Capture the cell that displays the provided text and extract its (X, Y) central coordinate. 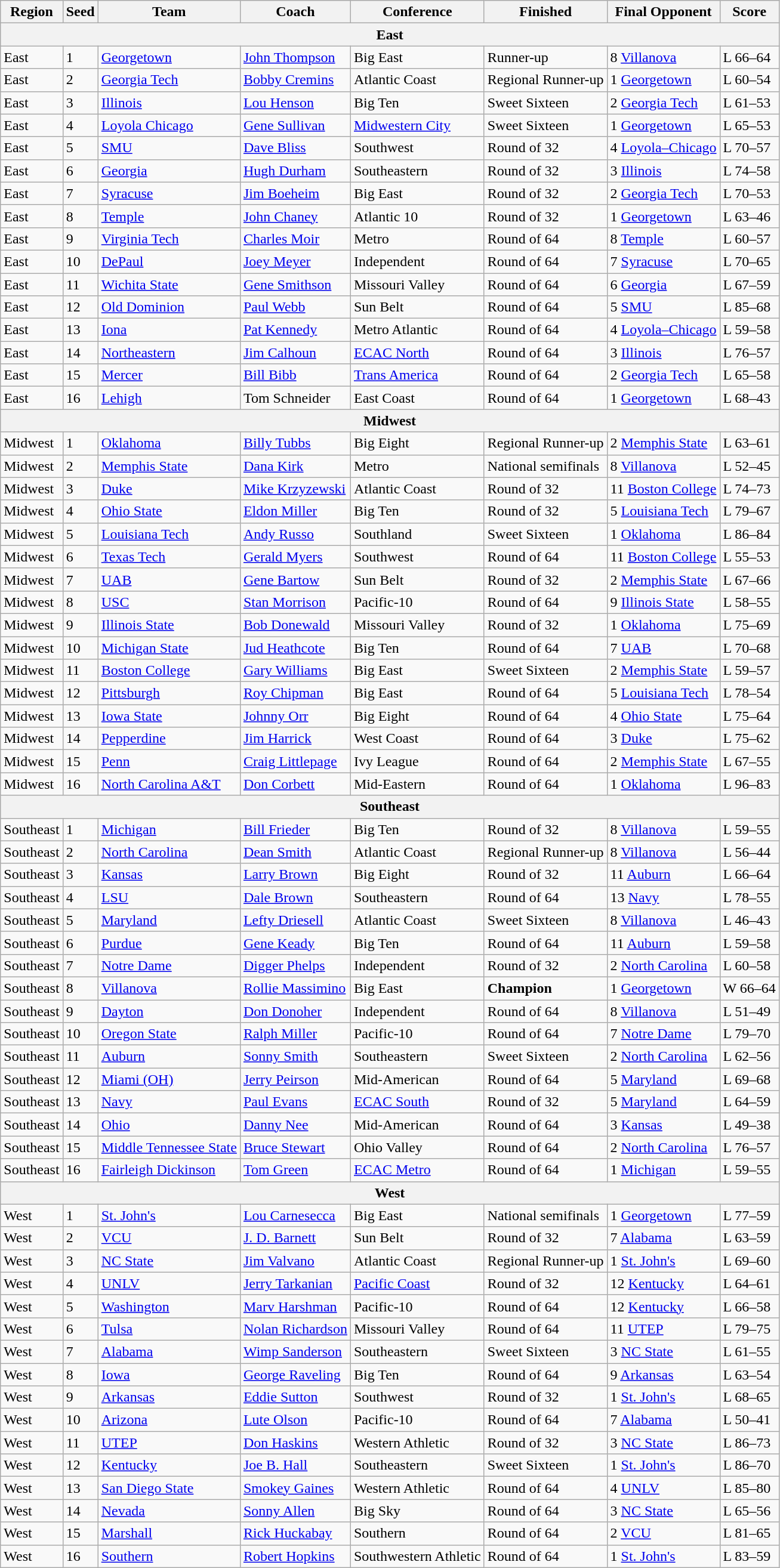
Michigan (169, 829)
Joey Meyer (295, 261)
L 68–43 (750, 398)
ECAC North (417, 353)
Alabama (169, 1351)
Dayton (169, 1011)
Georgia Tech (169, 80)
9 Arkansas (664, 1374)
L 70–53 (750, 193)
Rick Huckabay (295, 1533)
Oklahoma (169, 443)
L 79–70 (750, 1034)
Old Dominion (169, 307)
L 63–61 (750, 443)
Andy Russo (295, 534)
L 62–56 (750, 1057)
3 Duke (664, 739)
Champion (545, 988)
Billy Tubbs (295, 443)
Southwestern Athletic (417, 1556)
DePaul (169, 261)
Dean Smith (295, 852)
Region (32, 12)
L 55–53 (750, 557)
Kentucky (169, 1465)
Pat Kennedy (295, 330)
L 69–68 (750, 1079)
Arizona (169, 1420)
3 Kansas (664, 1125)
Gene Sullivan (295, 125)
L 58–55 (750, 602)
L 64–61 (750, 1283)
6 Georgia (664, 285)
Lehigh (169, 398)
Pepperdine (169, 739)
Pittsburgh (169, 693)
7 UAB (664, 647)
Score (750, 12)
Maryland (169, 920)
L 60–58 (750, 965)
Nevada (169, 1511)
L 60–54 (750, 80)
Iowa State (169, 716)
Memphis State (169, 466)
Penn (169, 761)
Fairleigh Dickinson (169, 1170)
Lute Olson (295, 1420)
L 86–73 (750, 1443)
Gary Williams (295, 671)
L 68–65 (750, 1397)
L 86–70 (750, 1465)
Metro Atlantic (417, 330)
L 75–64 (750, 716)
L 52–45 (750, 466)
L 65–56 (750, 1511)
Jud Heathcote (295, 647)
L 66–58 (750, 1306)
L 79–67 (750, 511)
Tom Green (295, 1170)
L 63–59 (750, 1238)
John Chaney (295, 216)
UAB (169, 579)
UNLV (169, 1283)
L 85–80 (750, 1488)
Digger Phelps (295, 965)
L 78–54 (750, 693)
Jim Valvano (295, 1261)
Georgetown (169, 57)
Atlantic 10 (417, 216)
L 79–75 (750, 1329)
L 64–59 (750, 1102)
Ohio State (169, 511)
Danny Nee (295, 1125)
Jim Boeheim (295, 193)
L 56–44 (750, 852)
L 61–53 (750, 103)
Washington (169, 1306)
8 Temple (664, 239)
ECAC South (417, 1102)
Texas Tech (169, 557)
Lou Carnesecca (295, 1215)
L 49–38 (750, 1125)
Rollie Massimino (295, 988)
St. John's (169, 1215)
Jerry Peirson (295, 1079)
L 61–55 (750, 1351)
L 51–49 (750, 1011)
Bruce Stewart (295, 1147)
Mike Krzyzewski (295, 489)
Bob Donewald (295, 625)
Trans America (417, 375)
L 83–59 (750, 1556)
L 50–41 (750, 1420)
L 78–55 (750, 897)
L 74–58 (750, 171)
L 46–43 (750, 920)
Final Opponent (664, 12)
Pacific Coast (417, 1283)
L 63–46 (750, 216)
7 Syracuse (664, 261)
Roy Chipman (295, 693)
Jim Calhoun (295, 353)
USC (169, 602)
Illinois (169, 103)
Oregon State (169, 1034)
Northeastern (169, 353)
Arkansas (169, 1397)
L 67–55 (750, 761)
Sonny Smith (295, 1057)
L 60–57 (750, 239)
Eddie Sutton (295, 1397)
Loyola Chicago (169, 125)
Larry Brown (295, 875)
L 70–68 (750, 647)
L 67–59 (750, 285)
Kansas (169, 875)
13 Navy (664, 897)
Bill Frieder (295, 829)
L 67–66 (750, 579)
Ohio Valley (417, 1147)
Jerry Tarkanian (295, 1283)
Charles Moir (295, 239)
Conference (417, 12)
Craig Littlepage (295, 761)
Dave Bliss (295, 148)
Robert Hopkins (295, 1556)
L 77–59 (750, 1215)
Gene Bartow (295, 579)
Paul Webb (295, 307)
Paul Evans (295, 1102)
1 Michigan (664, 1170)
L 75–69 (750, 625)
L 65–53 (750, 125)
Purdue (169, 943)
Tom Schneider (295, 398)
L 63–54 (750, 1374)
11 UTEP (664, 1329)
Lefty Driesell (295, 920)
Virginia Tech (169, 239)
ECAC Metro (417, 1170)
L 81–65 (750, 1533)
Ohio (169, 1125)
4 Ohio State (664, 716)
Notre Dame (169, 965)
5 SMU (664, 307)
Bill Bibb (295, 375)
East Coast (417, 398)
Michigan State (169, 647)
Tulsa (169, 1329)
Eldon Miller (295, 511)
Auburn (169, 1057)
L 69–60 (750, 1261)
SMU (169, 148)
L 74–73 (750, 489)
Ivy League (417, 761)
Mercer (169, 375)
Gerald Myers (295, 557)
Duke (169, 489)
Don Corbett (295, 784)
Southland (417, 534)
Gene Smithson (295, 285)
Big Sky (417, 1511)
George Raveling (295, 1374)
Johnny Orr (295, 716)
Bobby Cremins (295, 80)
Dana Kirk (295, 466)
Coach (295, 12)
Mid-Eastern (417, 784)
Marv Harshman (295, 1306)
NC State (169, 1261)
Wichita State (169, 285)
L 85–68 (750, 307)
LSU (169, 897)
Miami (OH) (169, 1079)
L 86–84 (750, 534)
VCU (169, 1238)
West Coast (417, 739)
L 59–57 (750, 671)
W 66–64 (750, 988)
Don Haskins (295, 1443)
L 96–83 (750, 784)
Ralph Miller (295, 1034)
Iona (169, 330)
J. D. Barnett (295, 1238)
Wimp Sanderson (295, 1351)
9 Illinois State (664, 602)
L 65–58 (750, 375)
4 UNLV (664, 1488)
Team (169, 12)
North Carolina A&T (169, 784)
Joe B. Hall (295, 1465)
L 70–57 (750, 148)
Jim Harrick (295, 739)
Gene Keady (295, 943)
L 70–65 (750, 261)
Louisiana Tech (169, 534)
Georgia (169, 171)
UTEP (169, 1443)
Sonny Allen (295, 1511)
2 VCU (664, 1533)
Lou Henson (295, 103)
Iowa (169, 1374)
7 Notre Dame (664, 1034)
Finished (545, 12)
Syracuse (169, 193)
Hugh Durham (295, 171)
L 75–62 (750, 739)
Don Donoher (295, 1011)
Seed (80, 12)
Smokey Gaines (295, 1488)
Middle Tennessee State (169, 1147)
Marshall (169, 1533)
Temple (169, 216)
Boston College (169, 671)
Dale Brown (295, 897)
Villanova (169, 988)
North Carolina (169, 852)
Midwestern City (417, 125)
Navy (169, 1102)
Nolan Richardson (295, 1329)
Illinois State (169, 625)
San Diego State (169, 1488)
Runner-up (545, 57)
Stan Morrison (295, 602)
John Thompson (295, 57)
